Provide the [X, Y] coordinate of the cell's center where the given text is located.  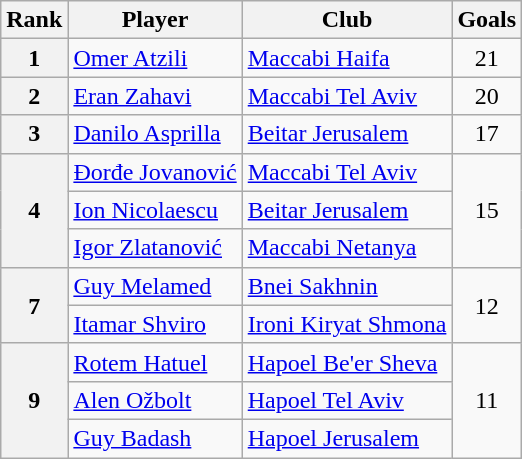
Đorđe Jovanović [155, 172]
Maccabi Netanya [347, 248]
15 [487, 210]
4 [34, 210]
Ion Nicolaescu [155, 210]
Guy Badash [155, 438]
1 [34, 58]
Danilo Asprilla [155, 134]
Bnei Sakhnin [347, 286]
12 [487, 305]
21 [487, 58]
Eran Zahavi [155, 96]
7 [34, 305]
Rank [34, 20]
Ironi Kiryat Shmona [347, 324]
Maccabi Haifa [347, 58]
9 [34, 400]
Hapoel Tel Aviv [347, 400]
Player [155, 20]
Hapoel Jerusalem [347, 438]
Guy Melamed [155, 286]
3 [34, 134]
11 [487, 400]
Alen Ožbolt [155, 400]
Club [347, 20]
17 [487, 134]
Goals [487, 20]
Rotem Hatuel [155, 362]
Hapoel Be'er Sheva [347, 362]
Igor Zlatanović [155, 248]
20 [487, 96]
Omer Atzili [155, 58]
Itamar Shviro [155, 324]
2 [34, 96]
